Search for the cell housing the specified text and yield its [X, Y] center coordinate. 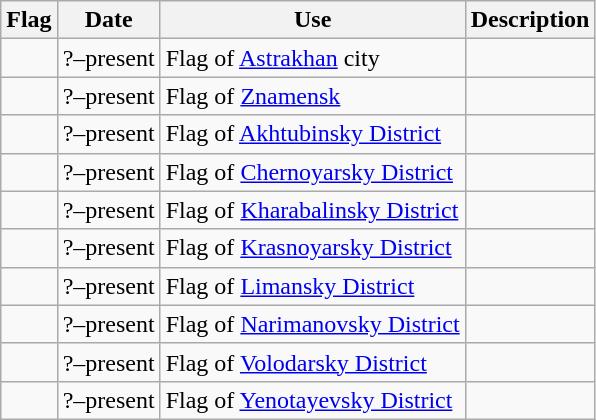
Use [312, 20]
Flag of Yenotayevsky District [312, 400]
Flag of Znamensk [312, 96]
Flag [29, 20]
Flag of Krasnoyarsky District [312, 248]
Flag of Astrakhan city [312, 58]
Flag of Limansky District [312, 286]
Description [530, 20]
Flag of Volodarsky District [312, 362]
Flag of Akhtubinsky District [312, 134]
Flag of Kharabalinsky District [312, 210]
Flag of Narimanovsky District [312, 324]
Flag of Chernoyarsky District [312, 172]
Date [108, 20]
